Return [X, Y] of the center of cell containing provided text 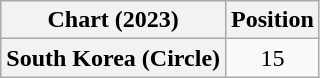
Chart (2023) [114, 20]
Position [273, 20]
South Korea (Circle) [114, 58]
15 [273, 58]
